Capture the cell that displays the provided text and extract its [X, Y] central coordinate. 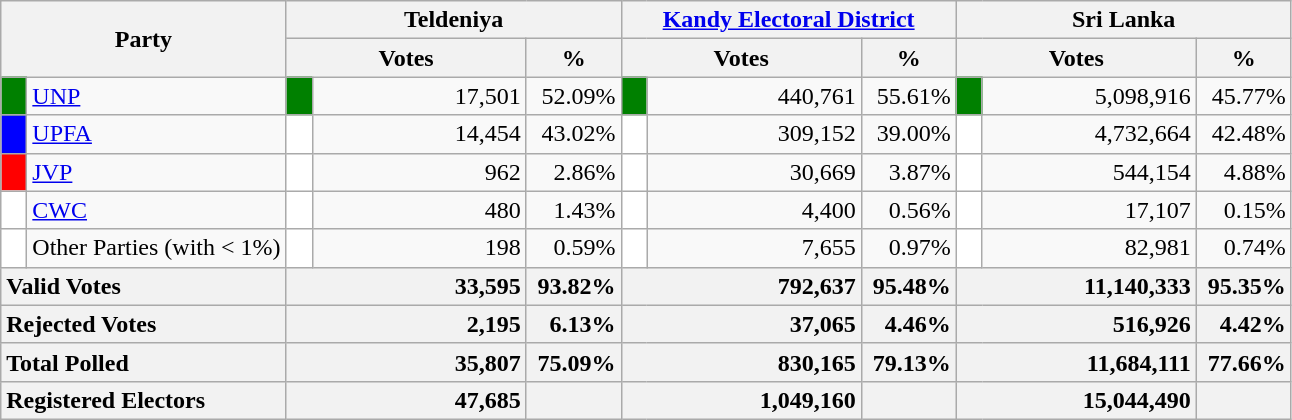
0.74% [1244, 248]
3.87% [908, 172]
962 [419, 172]
4,400 [754, 210]
42.48% [1244, 134]
45.77% [1244, 96]
93.82% [574, 286]
440,761 [754, 96]
480 [419, 210]
198 [419, 248]
39.00% [908, 134]
Sri Lanka [1124, 20]
4.46% [908, 324]
Registered Electors [144, 400]
CWC [156, 210]
79.13% [908, 362]
2.86% [574, 172]
17,501 [419, 96]
0.97% [908, 248]
35,807 [406, 362]
82,981 [1089, 248]
0.59% [574, 248]
5,098,916 [1089, 96]
37,065 [741, 324]
Total Polled [144, 362]
77.66% [1244, 362]
Rejected Votes [144, 324]
Valid Votes [144, 286]
516,926 [1076, 324]
47,685 [406, 400]
43.02% [574, 134]
4.88% [1244, 172]
4,732,664 [1089, 134]
4.42% [1244, 324]
14,454 [419, 134]
0.56% [908, 210]
544,154 [1089, 172]
309,152 [754, 134]
Kandy Electoral District [788, 20]
2,195 [406, 324]
JVP [156, 172]
1,049,160 [741, 400]
17,107 [1089, 210]
75.09% [574, 362]
55.61% [908, 96]
Party [144, 39]
Teldeniya [454, 20]
0.15% [1244, 210]
95.35% [1244, 286]
52.09% [574, 96]
11,684,111 [1076, 362]
Other Parties (with < 1%) [156, 248]
UNP [156, 96]
11,140,333 [1076, 286]
95.48% [908, 286]
15,044,490 [1076, 400]
830,165 [741, 362]
7,655 [754, 248]
30,669 [754, 172]
1.43% [574, 210]
UPFA [156, 134]
792,637 [741, 286]
33,595 [406, 286]
6.13% [574, 324]
